Return the (x, y) coordinate for the center point of the cell that contains the specified text.  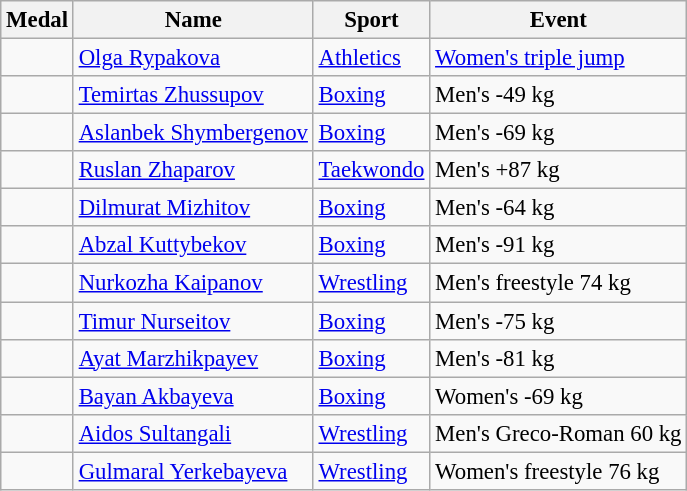
Men's -69 kg (558, 133)
Gulmaral Yerkebayeva (193, 471)
Aslanbek Shymbergenov (193, 133)
Women's freestyle 76 kg (558, 471)
Taekwondo (372, 170)
Women's triple jump (558, 58)
Men's -91 kg (558, 245)
Athletics (372, 58)
Olga Rypakova (193, 58)
Men's -81 kg (558, 358)
Ayat Marzhikpayev (193, 358)
Name (193, 20)
Event (558, 20)
Timur Nurseitov (193, 321)
Abzal Kuttybekov (193, 245)
Men's -49 kg (558, 95)
Sport (372, 20)
Ruslan Zhaparov (193, 170)
Men's freestyle 74 kg (558, 283)
Dilmurat Mizhitov (193, 208)
Medal (38, 20)
Bayan Akbayeva (193, 396)
Men's -75 kg (558, 321)
Aidos Sultangali (193, 433)
Women's -69 kg (558, 396)
Nurkozha Kaipanov (193, 283)
Temirtas Zhussupov (193, 95)
Men's +87 kg (558, 170)
Men's -64 kg (558, 208)
Men's Greco-Roman 60 kg (558, 433)
